Output the [X, Y] coordinate of the center of the cell containing the given text.  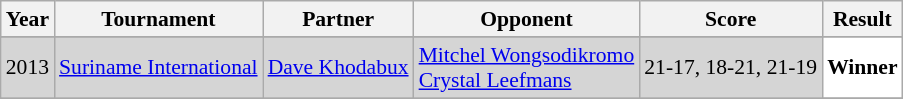
Year [28, 19]
Partner [338, 19]
Dave Khodabux [338, 68]
Mitchel Wongsodikromo Crystal Leefmans [527, 68]
Score [730, 19]
21-17, 18-21, 21-19 [730, 68]
Opponent [527, 19]
Winner [862, 68]
Suriname International [158, 68]
2013 [28, 68]
Result [862, 19]
Tournament [158, 19]
